Find where the given text appears and provide that cell's center as (X, Y) coordinate. 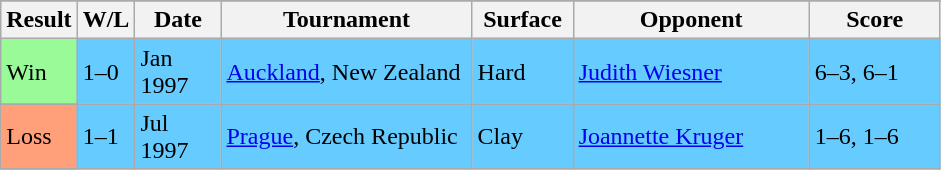
1–0 (106, 72)
W/L (106, 20)
Prague, Czech Republic (346, 136)
Date (178, 20)
Jan 1997 (178, 72)
Surface (522, 20)
Opponent (691, 20)
Auckland, New Zealand (346, 72)
Joannette Kruger (691, 136)
1–6, 1–6 (874, 136)
Loss (39, 136)
Jul 1997 (178, 136)
1–1 (106, 136)
Hard (522, 72)
Win (39, 72)
Clay (522, 136)
Score (874, 20)
6–3, 6–1 (874, 72)
Tournament (346, 20)
Judith Wiesner (691, 72)
Result (39, 20)
